Identify which cell holds the provided text, then report its [X, Y] central coordinate. 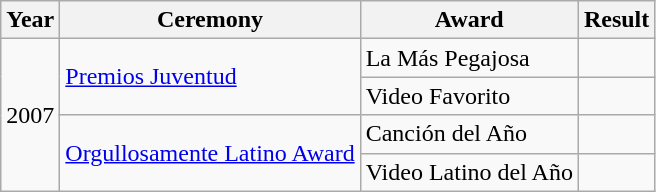
Year [30, 20]
Orgullosamente Latino Award [210, 153]
Result [616, 20]
La Más Pegajosa [469, 58]
Award [469, 20]
2007 [30, 115]
Ceremony [210, 20]
Video Favorito [469, 96]
Canción del Año [469, 134]
Premios Juventud [210, 77]
Video Latino del Año [469, 172]
